Capture the cell that displays the provided text and extract its (X, Y) central coordinate. 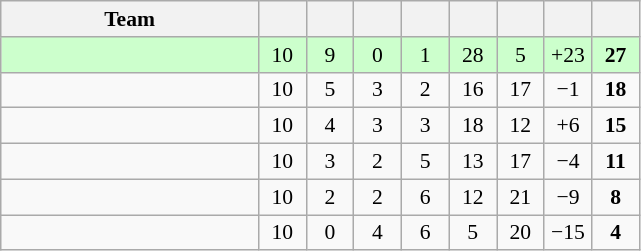
15 (616, 126)
9 (330, 55)
−9 (568, 197)
11 (616, 162)
−4 (568, 162)
20 (520, 233)
+23 (568, 55)
−1 (568, 90)
Team (130, 19)
−15 (568, 233)
8 (616, 197)
+6 (568, 126)
27 (616, 55)
1 (425, 55)
16 (473, 90)
21 (520, 197)
13 (473, 162)
28 (473, 55)
